Find where the given text appears and provide that cell's center as [X, Y] coordinate. 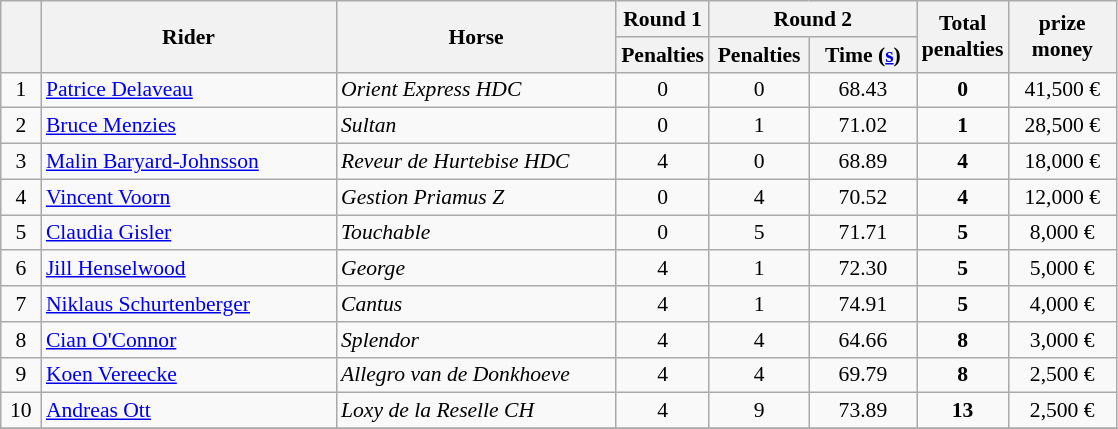
Vincent Voorn [188, 197]
71.71 [863, 233]
Malin Baryard-Johnsson [188, 162]
Time (s) [863, 55]
Claudia Gisler [188, 233]
18,000 € [1062, 162]
5,000 € [1062, 269]
Gestion Priamus Z [476, 197]
4,000 € [1062, 304]
Touchable [476, 233]
Round 2 [813, 19]
Patrice Delaveau [188, 90]
prizemoney [1062, 36]
Splendor [476, 340]
Orient Express HDC [476, 90]
Cantus [476, 304]
73.89 [863, 411]
7 [21, 304]
8,000 € [1062, 233]
Bruce Menzies [188, 126]
2 [21, 126]
72.30 [863, 269]
Horse [476, 36]
Loxy de la Reselle CH [476, 411]
Rider [188, 36]
28,500 € [1062, 126]
George [476, 269]
71.02 [863, 126]
Round 1 [662, 19]
Cian O'Connor [188, 340]
12,000 € [1062, 197]
70.52 [863, 197]
Koen Vereecke [188, 375]
64.66 [863, 340]
3,000 € [1062, 340]
Sultan [476, 126]
Andreas Ott [188, 411]
Reveur de Hurtebise HDC [476, 162]
41,500 € [1062, 90]
68.43 [863, 90]
69.79 [863, 375]
13 [963, 411]
74.91 [863, 304]
68.89 [863, 162]
Allegro van de Donkhoeve [476, 375]
10 [21, 411]
Niklaus Schurtenberger [188, 304]
3 [21, 162]
Totalpenalties [963, 36]
6 [21, 269]
Jill Henselwood [188, 269]
